Capture the cell that displays the provided text and extract its (X, Y) central coordinate. 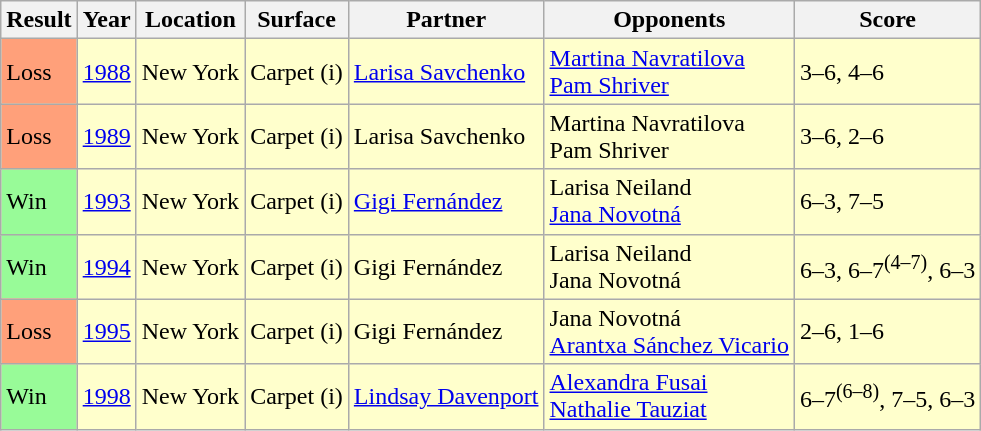
2–6, 1–6 (887, 332)
1993 (106, 202)
Partner (446, 20)
3–6, 2–6 (887, 136)
Year (106, 20)
Alexandra Fusai Nathalie Tauziat (669, 396)
Opponents (669, 20)
Lindsay Davenport (446, 396)
6–3, 6–7(4–7), 6–3 (887, 266)
Score (887, 20)
Jana Novotná Arantxa Sánchez Vicario (669, 332)
1988 (106, 72)
3–6, 4–6 (887, 72)
Location (190, 20)
Result (39, 20)
6–7(6–8), 7–5, 6–3 (887, 396)
6–3, 7–5 (887, 202)
1994 (106, 266)
Surface (297, 20)
1998 (106, 396)
1995 (106, 332)
1989 (106, 136)
